Detect which cell encompasses the target text, then output its (X, Y) center coordinate. 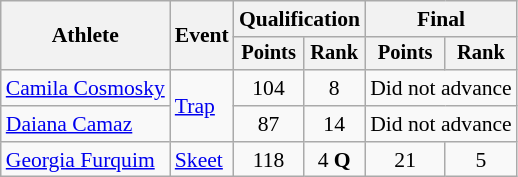
Camila Cosmosky (86, 88)
104 (268, 88)
Athlete (86, 36)
14 (334, 124)
Event (202, 36)
Qualification (300, 19)
Final (441, 19)
Daiana Camaz (86, 124)
Trap (202, 106)
8 (334, 88)
87 (268, 124)
